Find where the given text appears and provide that cell's center as (X, Y) coordinate. 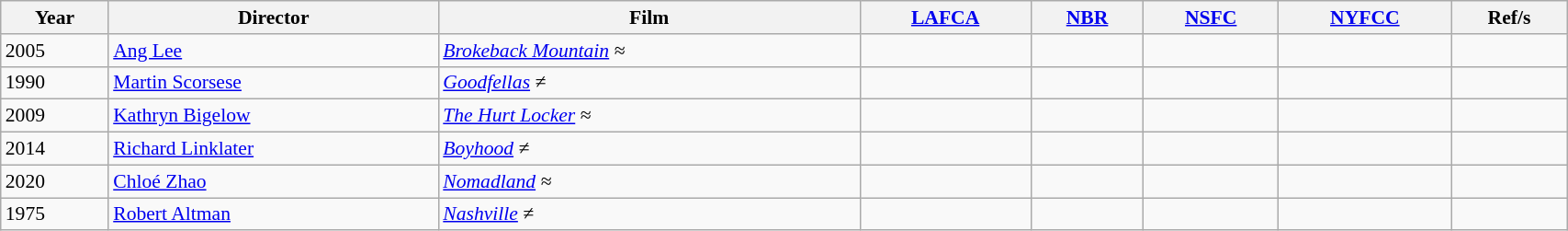
1975 (55, 214)
Brokeback Mountain ≈ (649, 51)
2005 (55, 51)
1990 (55, 83)
Year (55, 17)
Ang Lee (274, 51)
Robert Altman (274, 214)
Richard Linklater (274, 149)
2014 (55, 149)
2020 (55, 181)
Kathryn Bigelow (274, 116)
Director (274, 17)
Goodfellas ≠ (649, 83)
Martin Scorsese (274, 83)
Nashville ≠ (649, 214)
NSFC (1211, 17)
Ref/s (1508, 17)
Chloé Zhao (274, 181)
Film (649, 17)
LAFCA (945, 17)
Boyhood ≠ (649, 149)
NBR (1088, 17)
Nomadland ≈ (649, 181)
2009 (55, 116)
The Hurt Locker ≈ (649, 116)
NYFCC (1365, 17)
